Return the [x, y] coordinate for the center point of the cell that contains the specified text.  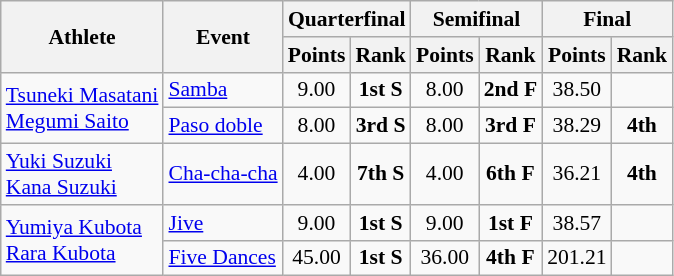
38.57 [576, 223]
Athlete [82, 36]
Cha-cha-cha [222, 174]
36.00 [445, 258]
Yumiya KubotaRara Kubota [82, 240]
Jive [222, 223]
45.00 [317, 258]
38.29 [576, 126]
Tsuneki MasataniMegumi Saito [82, 108]
Paso doble [222, 126]
4th F [511, 258]
36.21 [576, 174]
38.50 [576, 90]
7th S [380, 174]
Quarterfinal [347, 19]
Semifinal [476, 19]
2nd F [511, 90]
1st F [511, 223]
Five Dances [222, 258]
Yuki SuzukiKana Suzuki [82, 174]
6th F [511, 174]
3rd F [511, 126]
201.21 [576, 258]
Final [607, 19]
Event [222, 36]
3rd S [380, 126]
Samba [222, 90]
